Provide the (x, y) coordinate of the cell's center where the given text is located.  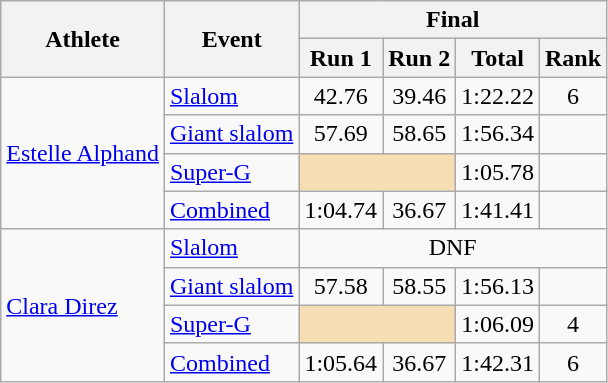
1:22.22 (498, 96)
Rank (572, 58)
58.55 (420, 286)
42.76 (341, 96)
Athlete (83, 39)
DNF (453, 248)
39.46 (420, 96)
1:04.74 (341, 210)
1:56.34 (498, 134)
1:06.09 (498, 324)
Final (453, 20)
58.65 (420, 134)
4 (572, 324)
Estelle Alphand (83, 153)
57.58 (341, 286)
57.69 (341, 134)
Total (498, 58)
1:42.31 (498, 362)
1:56.13 (498, 286)
1:41.41 (498, 210)
Clara Direz (83, 305)
1:05.64 (341, 362)
Run 2 (420, 58)
Run 1 (341, 58)
1:05.78 (498, 172)
Event (231, 39)
